Return the [x, y] coordinate for the center point of the cell that contains the specified text.  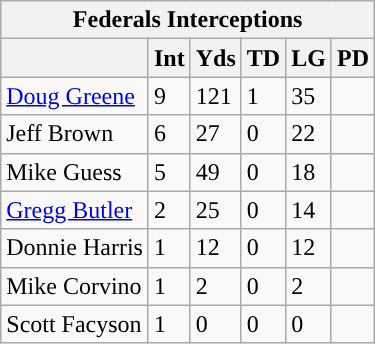
9 [169, 96]
Gregg Butler [75, 210]
PD [352, 58]
18 [309, 172]
121 [216, 96]
Int [169, 58]
14 [309, 210]
Jeff Brown [75, 134]
35 [309, 96]
Scott Facyson [75, 324]
Yds [216, 58]
22 [309, 134]
6 [169, 134]
Doug Greene [75, 96]
Mike Guess [75, 172]
25 [216, 210]
49 [216, 172]
LG [309, 58]
Mike Corvino [75, 286]
Donnie Harris [75, 248]
5 [169, 172]
Federals Interceptions [188, 20]
TD [263, 58]
27 [216, 134]
